Return the (x, y) coordinate for the center point of the cell that contains the specified text.  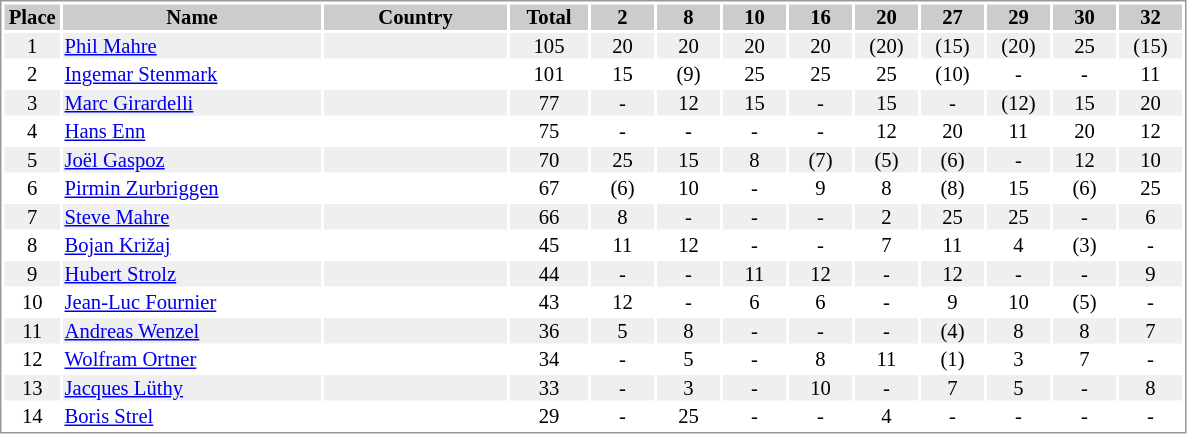
Country (416, 17)
30 (1084, 17)
Andreas Wenzel (192, 331)
13 (32, 388)
Place (32, 17)
Name (192, 17)
36 (549, 331)
77 (549, 103)
Marc Girardelli (192, 103)
(4) (952, 331)
32 (1150, 17)
Jean-Luc Fournier (192, 303)
Wolfram Ortner (192, 359)
(9) (688, 75)
34 (549, 359)
(1) (952, 359)
44 (549, 274)
1 (32, 46)
66 (549, 217)
27 (952, 17)
14 (32, 417)
(3) (1084, 245)
Steve Mahre (192, 217)
Hubert Strolz (192, 274)
Ingemar Stenmark (192, 75)
16 (820, 17)
43 (549, 303)
33 (549, 388)
Jacques Lüthy (192, 388)
Total (549, 17)
(8) (952, 189)
Pirmin Zurbriggen (192, 189)
Bojan Križaj (192, 245)
(12) (1018, 103)
101 (549, 75)
Phil Mahre (192, 46)
(10) (952, 75)
Hans Enn (192, 131)
45 (549, 245)
(7) (820, 160)
Boris Strel (192, 417)
75 (549, 131)
67 (549, 189)
105 (549, 46)
70 (549, 160)
Joël Gaspoz (192, 160)
